For the text-containing cell, return its midpoint in (X, Y) coordinate format. 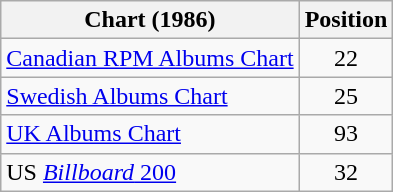
Swedish Albums Chart (150, 96)
32 (346, 172)
22 (346, 58)
UK Albums Chart (150, 134)
Chart (1986) (150, 20)
Canadian RPM Albums Chart (150, 58)
US Billboard 200 (150, 172)
25 (346, 96)
Position (346, 20)
93 (346, 134)
